From the cell containing the given text, extract its center point as [X, Y] coordinate. 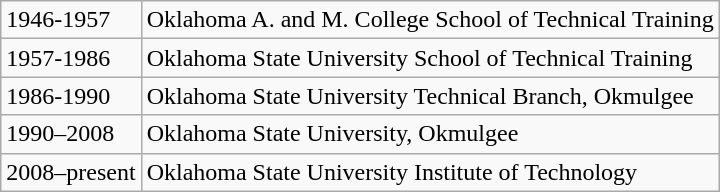
Oklahoma A. and M. College School of Technical Training [430, 20]
Oklahoma State University Institute of Technology [430, 172]
1946-1957 [71, 20]
2008–present [71, 172]
1957-1986 [71, 58]
Oklahoma State University School of Technical Training [430, 58]
1990–2008 [71, 134]
Oklahoma State University Technical Branch, Okmulgee [430, 96]
1986-1990 [71, 96]
Oklahoma State University, Okmulgee [430, 134]
